Detect which cell encompasses the target text, then output its (x, y) center coordinate. 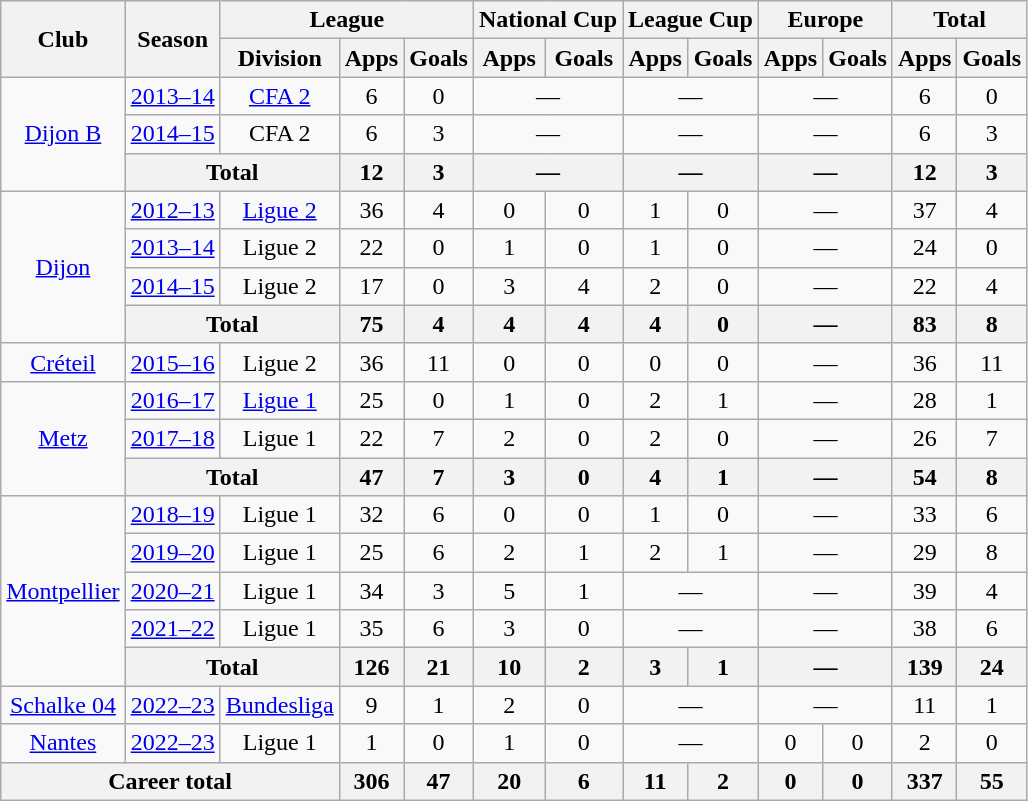
5 (509, 591)
2015–16 (172, 362)
2016–17 (172, 400)
Créteil (63, 362)
Metz (63, 438)
National Cup (548, 20)
2017–18 (172, 438)
33 (924, 515)
Schalke 04 (63, 705)
75 (371, 324)
Dijon (63, 267)
2012–13 (172, 210)
126 (371, 667)
Dijon B (63, 134)
Club (63, 39)
Bundesliga (280, 705)
20 (509, 781)
306 (371, 781)
55 (992, 781)
139 (924, 667)
37 (924, 210)
32 (371, 515)
29 (924, 553)
83 (924, 324)
28 (924, 400)
Season (172, 39)
337 (924, 781)
Division (280, 58)
Europe (825, 20)
League Cup (691, 20)
Nantes (63, 743)
Montpellier (63, 591)
League (346, 20)
2019–20 (172, 553)
10 (509, 667)
26 (924, 438)
38 (924, 629)
39 (924, 591)
35 (371, 629)
2020–21 (172, 591)
2018–19 (172, 515)
17 (371, 286)
54 (924, 477)
21 (439, 667)
2021–22 (172, 629)
Career total (170, 781)
9 (371, 705)
34 (371, 591)
